Detect which cell encompasses the target text, then output its [x, y] center coordinate. 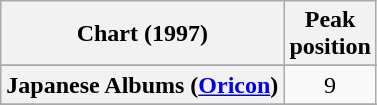
Peakposition [330, 34]
Chart (1997) [142, 34]
9 [330, 85]
Japanese Albums (Oricon) [142, 85]
